Detect which cell encompasses the target text, then output its (X, Y) center coordinate. 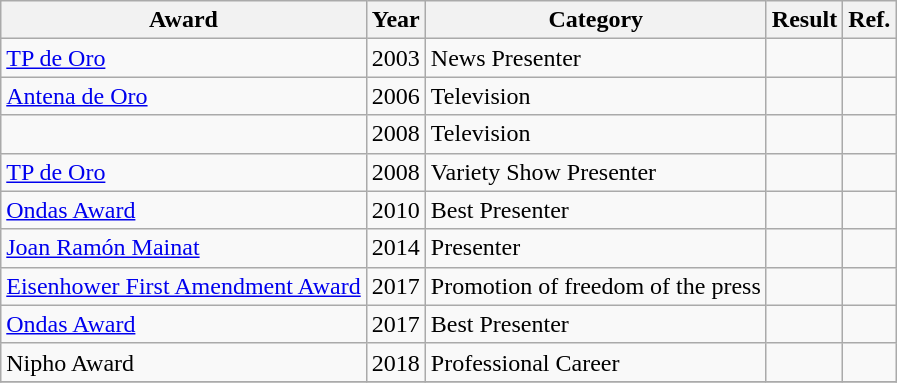
Result (804, 20)
Joan Ramón Mainat (184, 248)
Presenter (596, 248)
News Presenter (596, 58)
Antena de Oro (184, 96)
Promotion of freedom of the press (596, 286)
Award (184, 20)
Ref. (870, 20)
Variety Show Presenter (596, 172)
Year (396, 20)
2018 (396, 362)
Eisenhower First Amendment Award (184, 286)
2010 (396, 210)
Category (596, 20)
2014 (396, 248)
Professional Career (596, 362)
Nipho Award (184, 362)
2003 (396, 58)
2006 (396, 96)
